Find where the given text appears and provide that cell's center as (x, y) coordinate. 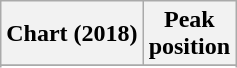
Peak position (189, 34)
Chart (2018) (72, 34)
